Return the (X, Y) coordinate for the center point of the cell that contains the specified text.  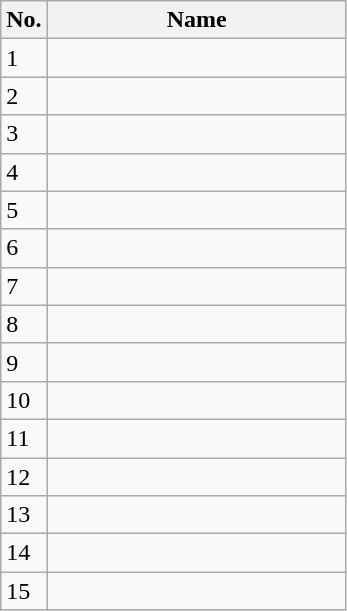
10 (24, 400)
13 (24, 515)
No. (24, 20)
3 (24, 134)
14 (24, 553)
9 (24, 362)
Name (196, 20)
6 (24, 248)
1 (24, 58)
15 (24, 591)
12 (24, 477)
2 (24, 96)
7 (24, 286)
5 (24, 210)
8 (24, 324)
11 (24, 438)
4 (24, 172)
